Scan for the cell matching the given text and deliver its (x, y) coordinate at center. 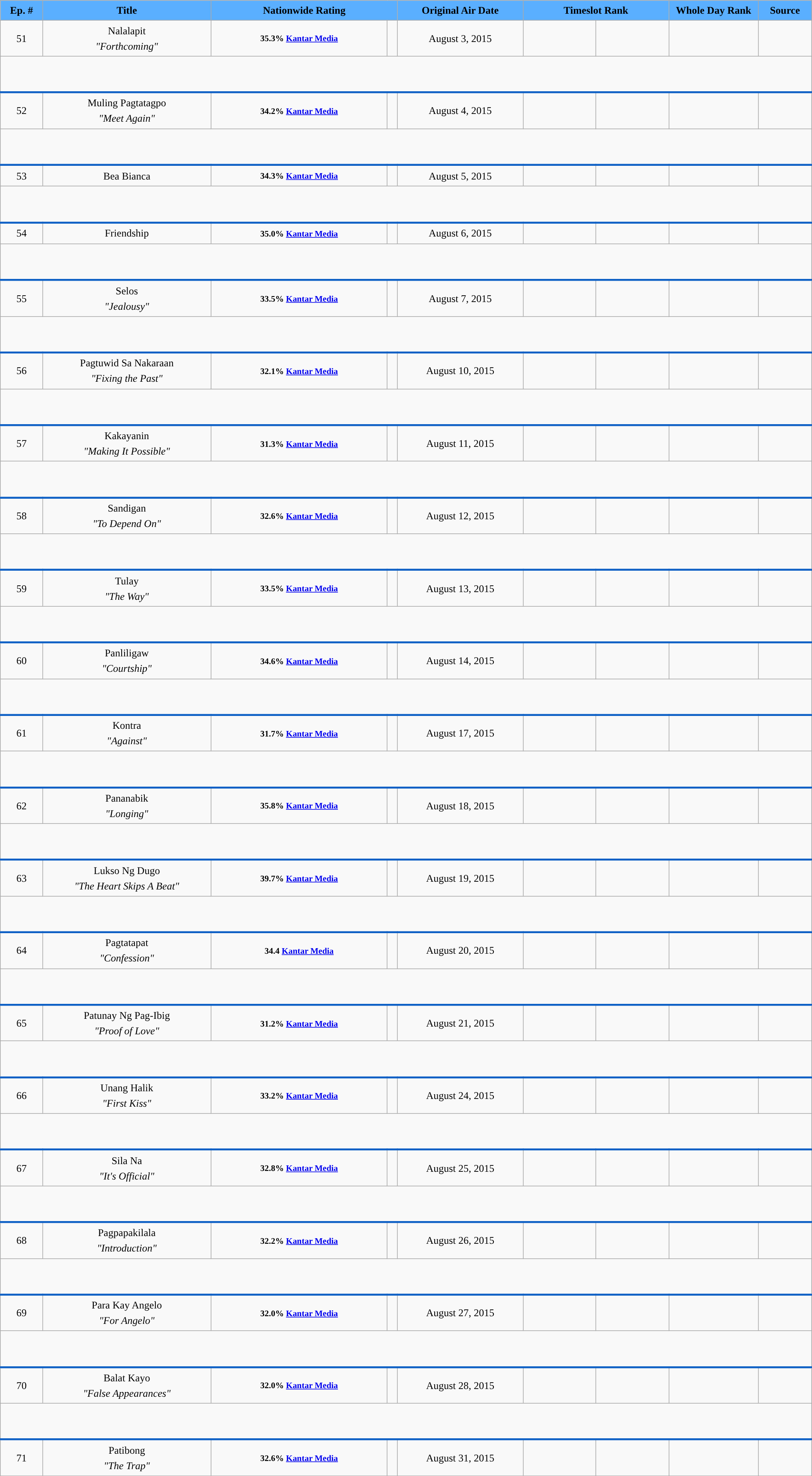
31.2% Kantar Media (299, 1023)
August 26, 2015 (460, 1240)
61 (21, 734)
Kakayanin "Making It Possible" (127, 443)
Sandigan "To Depend On" (127, 516)
Nationwide Rating (304, 10)
Unang Halik "First Kiss" (127, 1095)
52 (21, 111)
63 (21, 878)
Pagtuwid Sa Nakaraan "Fixing the Past" (127, 371)
34.3% Kantar Media (299, 176)
August 17, 2015 (460, 734)
Panliligaw "Courtship" (127, 661)
32.1% Kantar Media (299, 371)
34.6% Kantar Media (299, 661)
60 (21, 661)
August 3, 2015 (460, 39)
August 11, 2015 (460, 443)
35.0% Kantar Media (299, 233)
Patunay Ng Pag-Ibig "Proof of Love" (127, 1023)
Whole Day Rank (713, 10)
58 (21, 516)
August 24, 2015 (460, 1095)
66 (21, 1095)
August 25, 2015 (460, 1168)
51 (21, 39)
Kontra "Against" (127, 734)
71 (21, 1458)
August 6, 2015 (460, 233)
Pagtatapat "Confession" (127, 950)
August 27, 2015 (460, 1313)
August 20, 2015 (460, 950)
32.2% Kantar Media (299, 1240)
August 18, 2015 (460, 805)
33.2% Kantar Media (299, 1095)
64 (21, 950)
56 (21, 371)
35.3% Kantar Media (299, 39)
Bea Bianca (127, 176)
August 7, 2015 (460, 298)
August 28, 2015 (460, 1386)
Ep. # (21, 10)
Balat Kayo "False Appearances" (127, 1386)
67 (21, 1168)
August 21, 2015 (460, 1023)
69 (21, 1313)
August 5, 2015 (460, 176)
Tulay "The Way" (127, 588)
62 (21, 805)
Nalalapit "Forthcoming" (127, 39)
55 (21, 298)
70 (21, 1386)
Source (785, 10)
68 (21, 1240)
August 19, 2015 (460, 878)
August 13, 2015 (460, 588)
39.7% Kantar Media (299, 878)
August 10, 2015 (460, 371)
34.2% Kantar Media (299, 111)
Pananabik "Longing" (127, 805)
Timeslot Rank (596, 10)
Sila Na "It's Official" (127, 1168)
August 12, 2015 (460, 516)
59 (21, 588)
31.7% Kantar Media (299, 734)
32.8% Kantar Media (299, 1168)
57 (21, 443)
Patibong "The Trap" (127, 1458)
Friendship (127, 233)
54 (21, 233)
34.4 Kantar Media (299, 950)
Selos "Jealousy" (127, 298)
August 4, 2015 (460, 111)
Lukso Ng Dugo "The Heart Skips A Beat" (127, 878)
53 (21, 176)
Original Air Date (460, 10)
Pagpapakilala "Introduction" (127, 1240)
65 (21, 1023)
Title (127, 10)
August 14, 2015 (460, 661)
35.8% Kantar Media (299, 805)
31.3% Kantar Media (299, 443)
August 31, 2015 (460, 1458)
Para Kay Angelo "For Angelo" (127, 1313)
Muling Pagtatagpo "Meet Again" (127, 111)
